Extract the [X, Y] coordinate from the center of the cell holding the provided text.  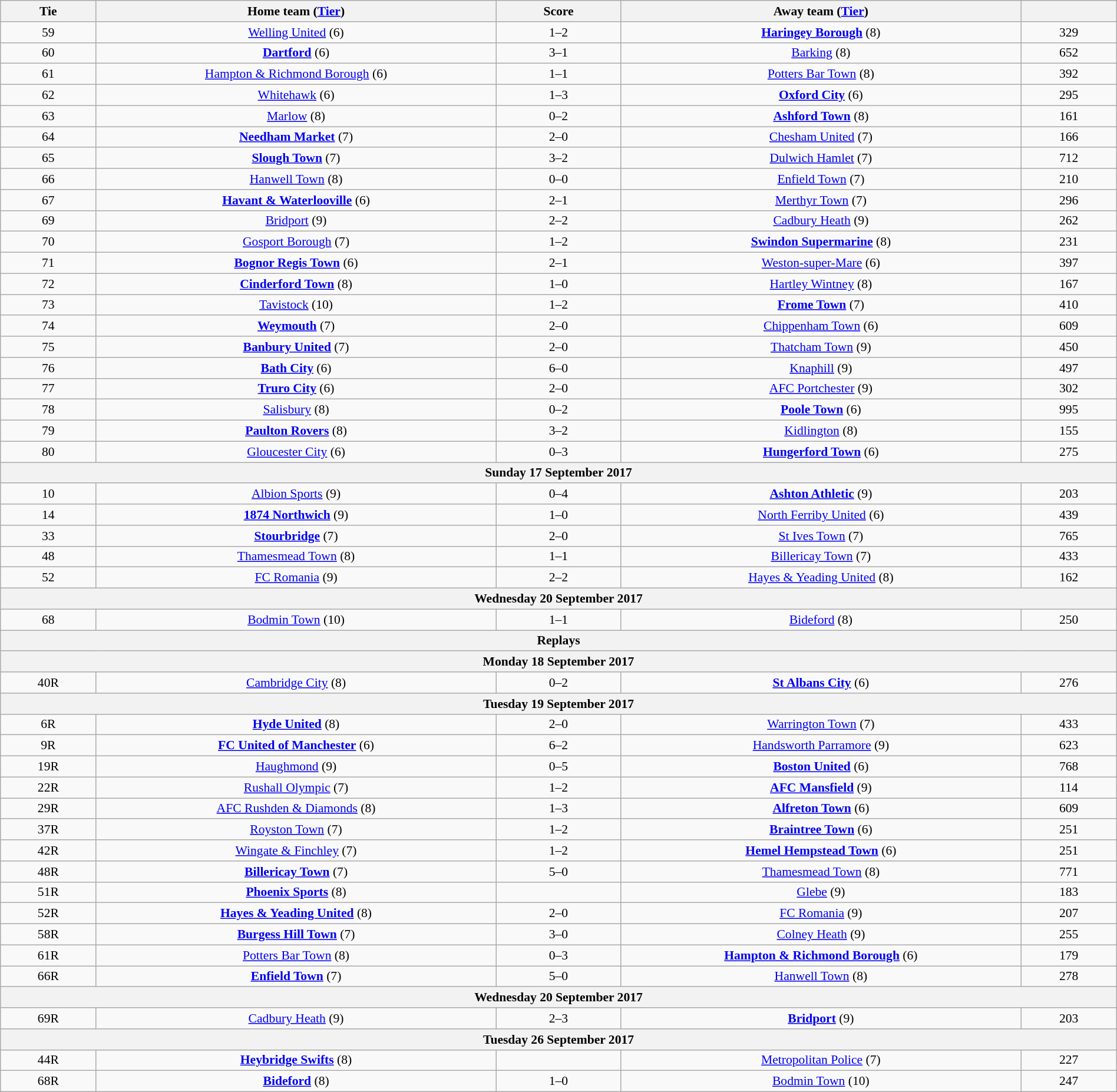
Oxford City (6) [821, 95]
48 [48, 557]
712 [1069, 158]
Bognor Regis Town (6) [296, 263]
Ashford Town (8) [821, 116]
6–0 [558, 368]
Monday 18 September 2017 [558, 662]
207 [1069, 914]
St Ives Town (7) [821, 536]
0–5 [558, 767]
Hartley Wintney (8) [821, 284]
Truro City (6) [296, 389]
Marlow (8) [296, 116]
Merthyr Town (7) [821, 200]
80 [48, 452]
69R [48, 1018]
Havant & Waterlooville (6) [296, 200]
Burgess Hill Town (7) [296, 935]
71 [48, 263]
183 [1069, 892]
Haringey Borough (8) [821, 32]
768 [1069, 767]
Bath City (6) [296, 368]
40R [48, 683]
Hemel Hempstead Town (6) [821, 851]
Handsworth Parramore (9) [821, 746]
1874 Northwich (9) [296, 515]
42R [48, 851]
66 [48, 179]
69 [48, 221]
Boston United (6) [821, 767]
Tie [48, 11]
2–3 [558, 1018]
278 [1069, 977]
161 [1069, 116]
276 [1069, 683]
62 [48, 95]
Welling United (6) [296, 32]
Needham Market (7) [296, 137]
76 [48, 368]
Thatcham Town (9) [821, 347]
79 [48, 431]
995 [1069, 410]
North Ferriby United (6) [821, 515]
Chesham United (7) [821, 137]
72 [48, 284]
497 [1069, 368]
68 [48, 620]
Tuesday 26 September 2017 [558, 1040]
Home team (Tier) [296, 11]
Away team (Tier) [821, 11]
AFC Portchester (9) [821, 389]
52R [48, 914]
Warrington Town (7) [821, 724]
61R [48, 955]
61 [48, 74]
Gosport Borough (7) [296, 242]
3–0 [558, 935]
74 [48, 326]
275 [1069, 452]
250 [1069, 620]
58R [48, 935]
Banbury United (7) [296, 347]
Dulwich Hamlet (7) [821, 158]
33 [48, 536]
Stourbridge (7) [296, 536]
22R [48, 787]
Hyde United (8) [296, 724]
Haughmond (9) [296, 767]
162 [1069, 578]
765 [1069, 536]
623 [1069, 746]
60 [48, 53]
Cinderford Town (8) [296, 284]
295 [1069, 95]
Hungerford Town (6) [821, 452]
70 [48, 242]
10 [48, 494]
Royston Town (7) [296, 830]
Paulton Rovers (8) [296, 431]
227 [1069, 1060]
Albion Sports (9) [296, 494]
63 [48, 116]
14 [48, 515]
AFC Rushden & Diamonds (8) [296, 809]
Frome Town (7) [821, 305]
Knaphill (9) [821, 368]
392 [1069, 74]
410 [1069, 305]
Salisbury (8) [296, 410]
78 [48, 410]
Alfreton Town (6) [821, 809]
439 [1069, 515]
450 [1069, 347]
167 [1069, 284]
114 [1069, 787]
Chippenham Town (6) [821, 326]
247 [1069, 1081]
FC United of Manchester (6) [296, 746]
AFC Mansfield (9) [821, 787]
65 [48, 158]
0–0 [558, 179]
210 [1069, 179]
Barking (8) [821, 53]
296 [1069, 200]
Heybridge Swifts (8) [296, 1060]
255 [1069, 935]
44R [48, 1060]
6R [48, 724]
68R [48, 1081]
231 [1069, 242]
652 [1069, 53]
Swindon Supermarine (8) [821, 242]
0–4 [558, 494]
Score [558, 11]
Tuesday 19 September 2017 [558, 704]
St Albans City (6) [821, 683]
Replays [558, 641]
Phoenix Sports (8) [296, 892]
397 [1069, 263]
73 [48, 305]
Whitehawk (6) [296, 95]
Sunday 17 September 2017 [558, 473]
Tavistock (10) [296, 305]
155 [1069, 431]
3–1 [558, 53]
Braintree Town (6) [821, 830]
Ashton Athletic (9) [821, 494]
6–2 [558, 746]
67 [48, 200]
Wingate & Finchley (7) [296, 851]
52 [48, 578]
29R [48, 809]
Weston-super-Mare (6) [821, 263]
Kidlington (8) [821, 431]
Slough Town (7) [296, 158]
302 [1069, 389]
Rushall Olympic (7) [296, 787]
48R [48, 872]
Dartford (6) [296, 53]
19R [48, 767]
Cambridge City (8) [296, 683]
Colney Heath (9) [821, 935]
Metropolitan Police (7) [821, 1060]
771 [1069, 872]
262 [1069, 221]
9R [48, 746]
51R [48, 892]
Gloucester City (6) [296, 452]
Glebe (9) [821, 892]
75 [48, 347]
66R [48, 977]
179 [1069, 955]
77 [48, 389]
329 [1069, 32]
166 [1069, 137]
Weymouth (7) [296, 326]
Poole Town (6) [821, 410]
59 [48, 32]
37R [48, 830]
64 [48, 137]
